Scan for the cell matching the given text and deliver its (x, y) coordinate at center. 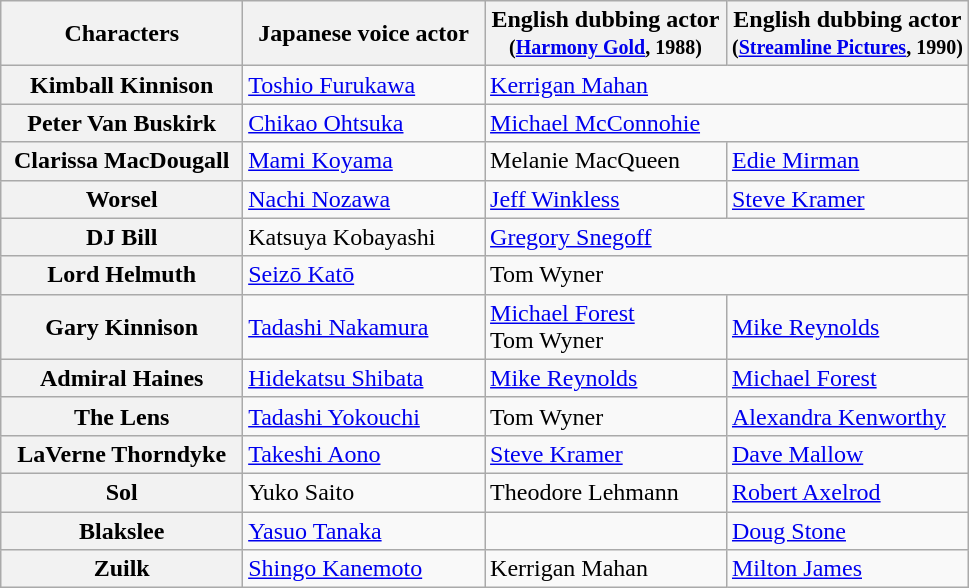
Yasuo Tanaka (364, 531)
Theodore Lehmann (606, 492)
Admiral Haines (122, 378)
Tadashi Yokouchi (364, 416)
Michael McConnohie (727, 123)
Robert Axelrod (847, 492)
Tadashi Nakamura (364, 326)
The Lens (122, 416)
Doug Stone (847, 531)
Alexandra Kenworthy (847, 416)
Melanie MacQueen (606, 161)
DJ Bill (122, 237)
Worsel (122, 199)
English dubbing actor(Streamline Pictures, 1990) (847, 34)
Toshio Furukawa (364, 85)
Jeff Winkless (606, 199)
Characters (122, 34)
English dubbing actor(Harmony Gold, 1988) (606, 34)
Yuko Saito (364, 492)
Mami Koyama (364, 161)
Edie Mirman (847, 161)
Seizō Katō (364, 275)
Lord Helmuth (122, 275)
Gary Kinnison (122, 326)
Blakslee (122, 531)
Takeshi Aono (364, 454)
Japanese voice actor (364, 34)
Clarissa MacDougall (122, 161)
Kimball Kinnison (122, 85)
LaVerne Thorndyke (122, 454)
Katsuya Kobayashi (364, 237)
Chikao Ohtsuka (364, 123)
Gregory Snegoff (727, 237)
Michael Forest (847, 378)
Sol (122, 492)
Shingo Kanemoto (364, 569)
Zuilk (122, 569)
Michael ForestTom Wyner (606, 326)
Dave Mallow (847, 454)
Hidekatsu Shibata (364, 378)
Peter Van Buskirk (122, 123)
Nachi Nozawa (364, 199)
Milton James (847, 569)
